Extract the (x, y) coordinate from the center of the cell holding the provided text.  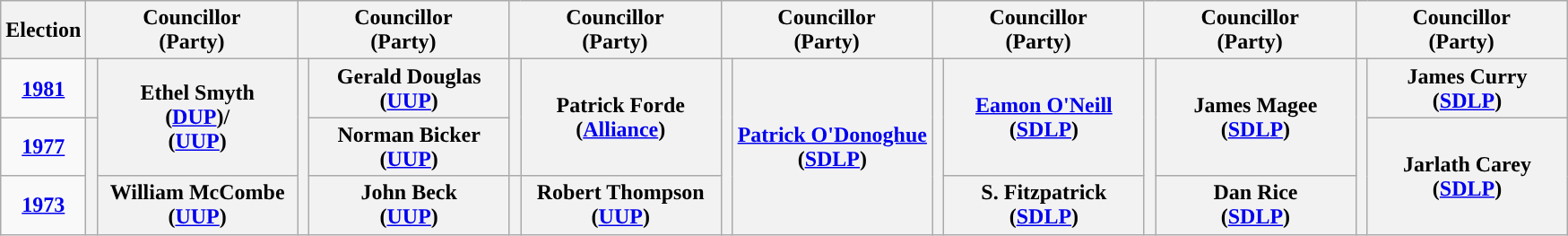
Gerald Douglas (UUP) (409, 88)
Dan Rice (SDLP) (1256, 205)
1977 (43, 147)
Patrick O'Donoghue (SDLP) (833, 147)
Eamon O'Neill (SDLP) (1044, 118)
Jarlath Carey (SDLP) (1468, 176)
Ethel Smyth (DUP)/ (UUP) (197, 118)
Patrick Forde (Alliance) (620, 118)
James Curry (SDLP) (1468, 88)
Robert Thompson (UUP) (620, 205)
1981 (43, 88)
Norman Bicker (UUP) (409, 147)
Election (43, 31)
John Beck (UUP) (409, 205)
1973 (43, 205)
James Magee (SDLP) (1256, 118)
William McCombe (UUP) (197, 205)
S. Fitzpatrick (SDLP) (1044, 205)
